Detect which cell encompasses the target text, then output its [X, Y] center coordinate. 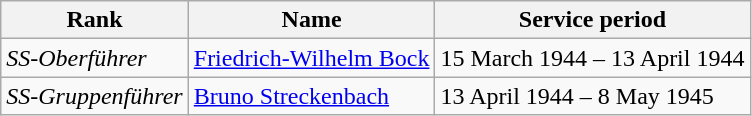
Rank [95, 20]
Friedrich-Wilhelm Bock [312, 58]
13 April 1944 – 8 May 1945 [592, 96]
SS-Oberführer [95, 58]
Name [312, 20]
15 March 1944 – 13 April 1944 [592, 58]
SS-Gruppenführer [95, 96]
Service period [592, 20]
Bruno Streckenbach [312, 96]
